Output the [X, Y] coordinate of the center of the cell containing the given text.  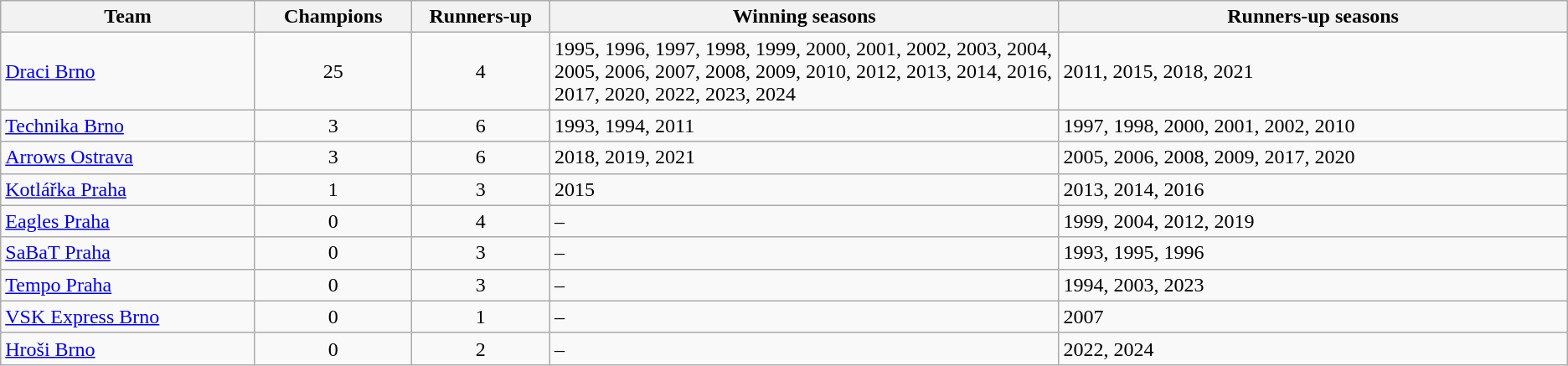
Draci Brno [128, 71]
VSK Express Brno [128, 317]
2007 [1313, 317]
1999, 2004, 2012, 2019 [1313, 221]
2015 [804, 189]
Hroši Brno [128, 348]
2 [481, 348]
1993, 1994, 2011 [804, 126]
2013, 2014, 2016 [1313, 189]
Runners-up [481, 17]
Kotlářka Praha [128, 189]
2018, 2019, 2021 [804, 157]
2005, 2006, 2008, 2009, 2017, 2020 [1313, 157]
SaBaT Praha [128, 253]
2011, 2015, 2018, 2021 [1313, 71]
Arrows Ostrava [128, 157]
Team [128, 17]
Runners-up seasons [1313, 17]
Eagles Praha [128, 221]
Tempo Praha [128, 285]
1994, 2003, 2023 [1313, 285]
2022, 2024 [1313, 348]
1995, 1996, 1997, 1998, 1999, 2000, 2001, 2002, 2003, 2004, 2005, 2006, 2007, 2008, 2009, 2010, 2012, 2013, 2014, 2016, 2017, 2020, 2022, 2023, 2024 [804, 71]
Technika Brno [128, 126]
1997, 1998, 2000, 2001, 2002, 2010 [1313, 126]
25 [333, 71]
1993, 1995, 1996 [1313, 253]
Champions [333, 17]
Winning seasons [804, 17]
